Return the [X, Y] coordinate for the center point of the cell that contains the specified text.  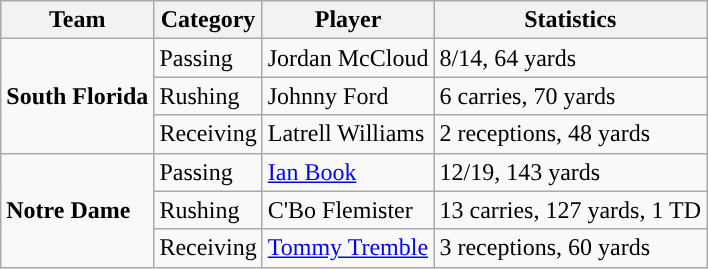
Johnny Ford [348, 96]
2 receptions, 48 yards [570, 134]
Statistics [570, 20]
Player [348, 20]
8/14, 64 yards [570, 58]
12/19, 143 yards [570, 172]
Team [78, 20]
3 receptions, 60 yards [570, 248]
13 carries, 127 yards, 1 TD [570, 210]
Latrell Williams [348, 134]
C'Bo Flemister [348, 210]
Category [208, 20]
Jordan McCloud [348, 58]
South Florida [78, 96]
Ian Book [348, 172]
6 carries, 70 yards [570, 96]
Tommy Tremble [348, 248]
Notre Dame [78, 210]
